Locate the cell with the specified text and output its (x, y) center coordinate. 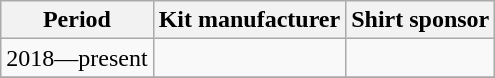
Period (77, 20)
Shirt sponsor (420, 20)
2018—present (77, 58)
Kit manufacturer (250, 20)
